Scan for the cell matching the given text and deliver its (X, Y) coordinate at center. 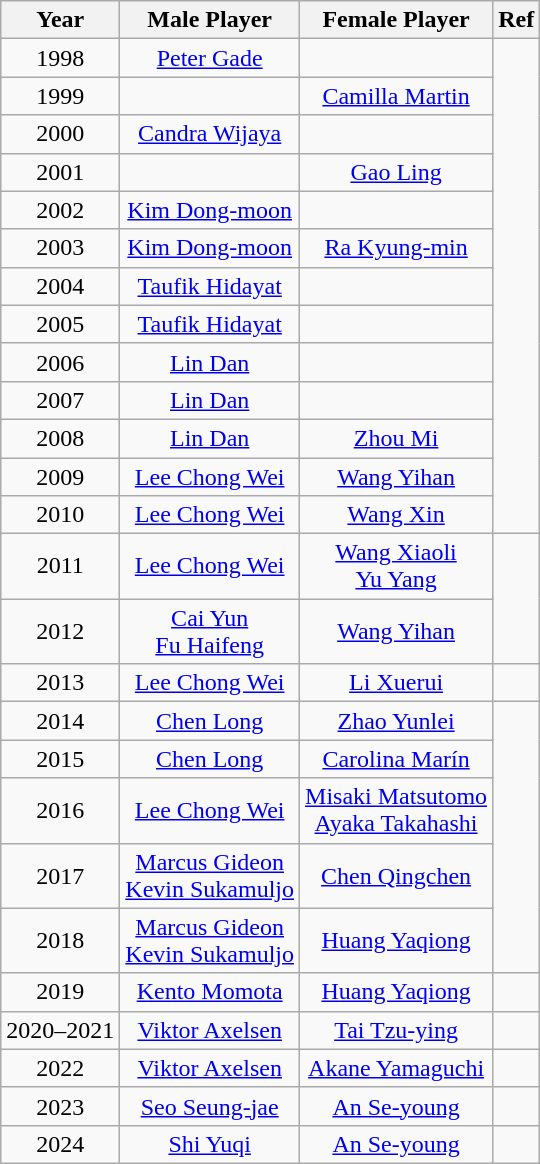
Chen Qingchen (396, 876)
2012 (60, 632)
2003 (60, 248)
Year (60, 20)
2007 (60, 400)
Tai Tzu-ying (396, 1030)
Shi Yuqi (210, 1144)
2002 (60, 210)
2015 (60, 759)
Wang Xin (396, 515)
2019 (60, 992)
Zhou Mi (396, 438)
2000 (60, 134)
2017 (60, 876)
Ref (516, 20)
Carolina Marín (396, 759)
Li Xuerui (396, 683)
Ra Kyung-min (396, 248)
2001 (60, 172)
Kento Momota (210, 992)
2014 (60, 721)
2016 (60, 810)
Zhao Yunlei (396, 721)
Cai YunFu Haifeng (210, 632)
2004 (60, 286)
2013 (60, 683)
2006 (60, 362)
2022 (60, 1068)
2011 (60, 566)
Male Player (210, 20)
2023 (60, 1106)
Seo Seung-jae (210, 1106)
2009 (60, 477)
Candra Wijaya (210, 134)
2005 (60, 324)
2020–2021 (60, 1030)
1998 (60, 58)
2008 (60, 438)
Akane Yamaguchi (396, 1068)
1999 (60, 96)
Gao Ling (396, 172)
Wang XiaoliYu Yang (396, 566)
Camilla Martin (396, 96)
Female Player (396, 20)
2018 (60, 940)
Misaki MatsutomoAyaka Takahashi (396, 810)
2024 (60, 1144)
2010 (60, 515)
Peter Gade (210, 58)
